From the cell containing the given text, extract its center point as [X, Y] coordinate. 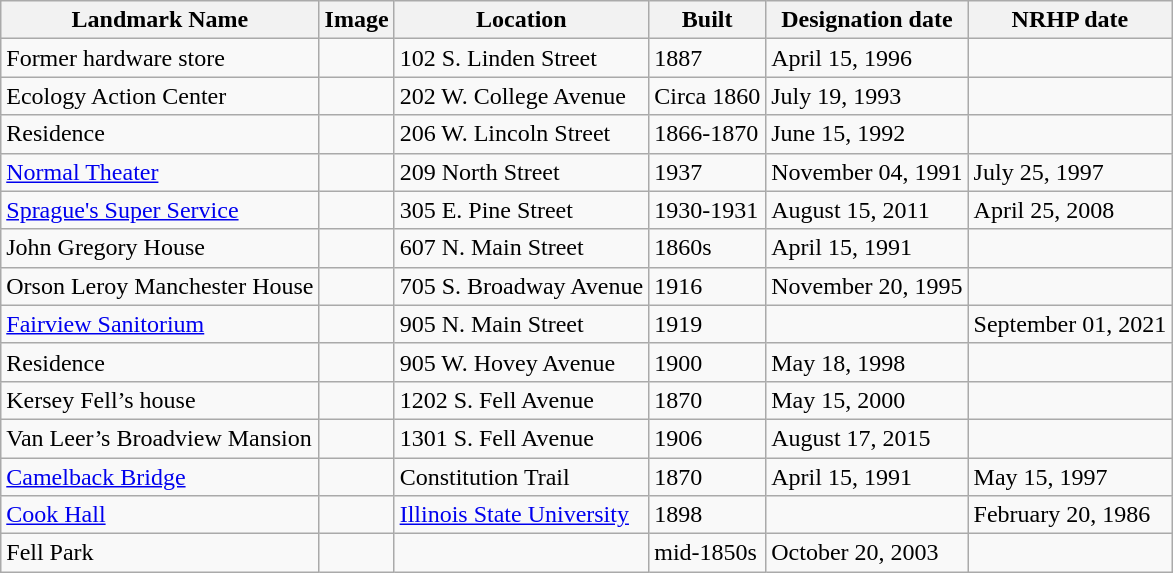
Landmark Name [160, 20]
July 25, 1997 [1070, 172]
Fairview Sanitorium [160, 324]
905 N. Main Street [522, 324]
Built [708, 20]
May 15, 2000 [867, 400]
Normal Theater [160, 172]
102 S. Linden Street [522, 58]
1860s [708, 248]
May 15, 1997 [1070, 477]
1301 S. Fell Avenue [522, 438]
Ecology Action Center [160, 96]
1202 S. Fell Avenue [522, 400]
905 W. Hovey Avenue [522, 362]
Sprague's Super Service [160, 210]
Circa 1860 [708, 96]
May 18, 1998 [867, 362]
Cook Hall [160, 515]
1930-1931 [708, 210]
Van Leer’s Broadview Mansion [160, 438]
Orson Leroy Manchester House [160, 286]
John Gregory House [160, 248]
August 15, 2011 [867, 210]
1937 [708, 172]
206 W. Lincoln Street [522, 134]
1898 [708, 515]
June 15, 1992 [867, 134]
Illinois State University [522, 515]
Location [522, 20]
209 North Street [522, 172]
April 15, 1996 [867, 58]
Kersey Fell’s house [160, 400]
NRHP date [1070, 20]
September 01, 2021 [1070, 324]
November 04, 1991 [867, 172]
705 S. Broadway Avenue [522, 286]
1866-1870 [708, 134]
607 N. Main Street [522, 248]
November 20, 1995 [867, 286]
1887 [708, 58]
Designation date [867, 20]
1916 [708, 286]
1906 [708, 438]
April 25, 2008 [1070, 210]
305 E. Pine Street [522, 210]
Constitution Trail [522, 477]
1919 [708, 324]
August 17, 2015 [867, 438]
1900 [708, 362]
February 20, 1986 [1070, 515]
202 W. College Avenue [522, 96]
Fell Park [160, 553]
Former hardware store [160, 58]
Camelback Bridge [160, 477]
July 19, 1993 [867, 96]
Image [356, 20]
October 20, 2003 [867, 553]
mid-1850s [708, 553]
